Search for the cell housing the specified text and yield its [x, y] center coordinate. 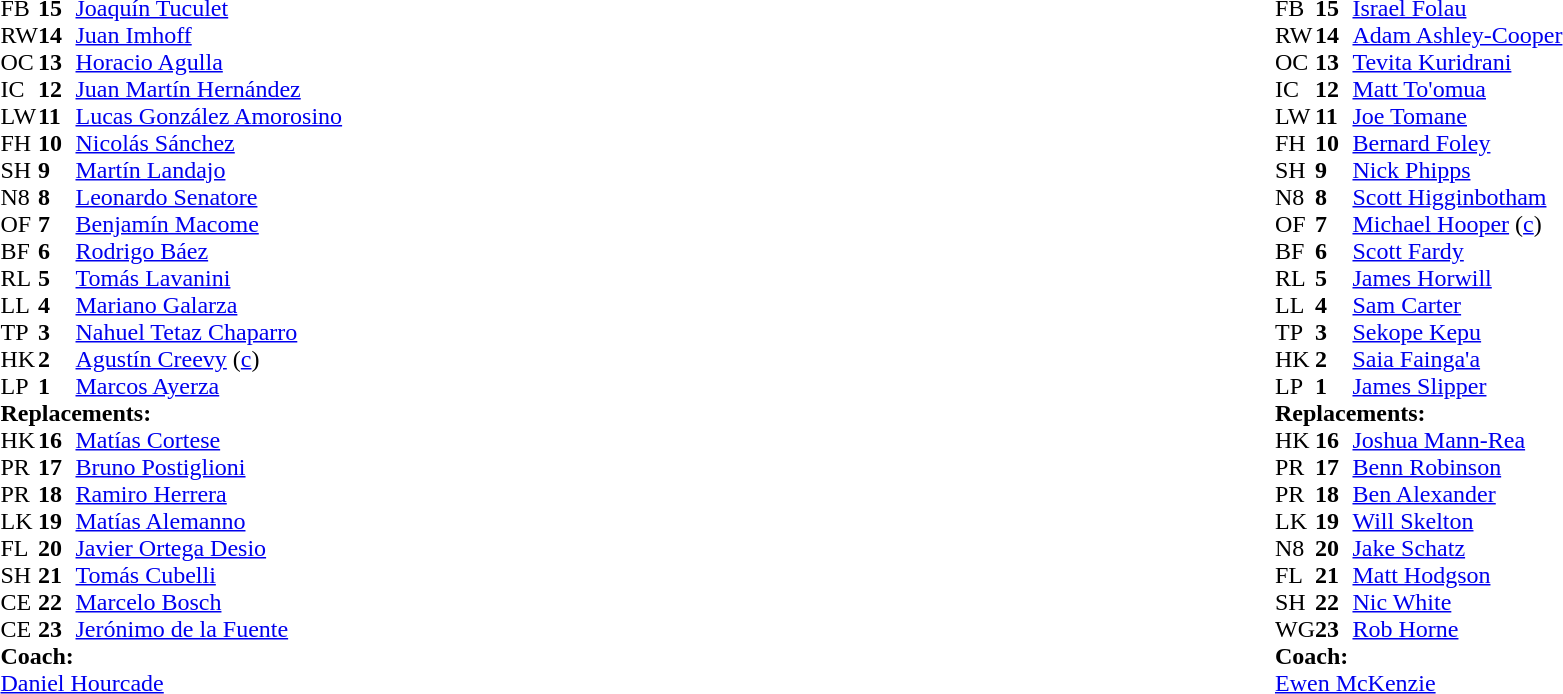
Mariano Galarza [210, 306]
Matías Cortese [210, 440]
Jerónimo de la Fuente [210, 630]
Juan Martín Hernández [210, 90]
Tomás Cubelli [210, 576]
Ramiro Herrera [210, 494]
WG [1295, 630]
Jake Schatz [1457, 548]
Benjamín Macome [210, 224]
Juan Imhoff [210, 36]
Horacio Agulla [210, 62]
James Slipper [1457, 386]
Scott Higginbotham [1457, 198]
Joshua Mann-Rea [1457, 440]
Tomás Lavanini [210, 278]
Michael Hooper (c) [1457, 224]
Javier Ortega Desio [210, 548]
Joe Tomane [1457, 116]
Adam Ashley-Cooper [1457, 36]
Bruno Postiglioni [210, 468]
Matt Hodgson [1457, 576]
Tevita Kuridrani [1457, 62]
Nicolás Sánchez [210, 144]
Rodrigo Báez [210, 252]
Lucas González Amorosino [210, 116]
Leonardo Senatore [210, 198]
Nick Phipps [1457, 170]
Will Skelton [1457, 522]
Rob Horne [1457, 630]
Bernard Foley [1457, 144]
Ben Alexander [1457, 494]
Sam Carter [1457, 306]
Marcos Ayerza [210, 386]
Nahuel Tetaz Chaparro [210, 332]
Martín Landajo [210, 170]
Marcelo Bosch [210, 602]
James Horwill [1457, 278]
Sekope Kepu [1457, 332]
Matt To'omua [1457, 90]
Matías Alemanno [210, 522]
Benn Robinson [1457, 468]
Saia Fainga'a [1457, 360]
Scott Fardy [1457, 252]
Nic White [1457, 602]
Agustín Creevy (c) [210, 360]
